Find where the given text appears and provide that cell's center as [x, y] coordinate. 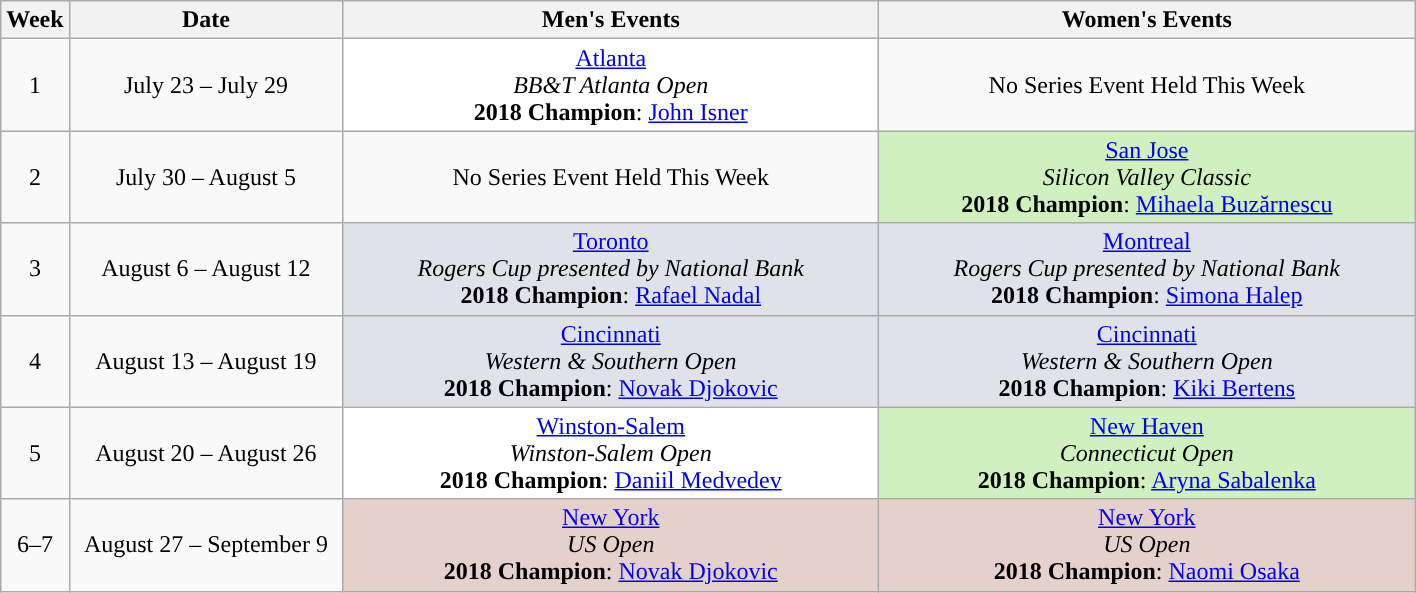
3 [35, 269]
August 6 – August 12 [206, 269]
5 [35, 453]
New York US Open2018 Champion: Novak Djokovic [611, 545]
1 [35, 85]
CincinnatiWestern & Southern Open2018 Champion: Kiki Bertens [1147, 361]
New Haven Connecticut Open2018 Champion: Aryna Sabalenka [1147, 453]
Winston-Salem Winston-Salem Open2018 Champion: Daniil Medvedev [611, 453]
August 20 – August 26 [206, 453]
Women's Events [1147, 20]
San JoseSilicon Valley Classic2018 Champion: Mihaela Buzărnescu [1147, 177]
6–7 [35, 545]
Date [206, 20]
August 13 – August 19 [206, 361]
AtlantaBB&T Atlanta Open2018 Champion: John Isner [611, 85]
TorontoRogers Cup presented by National Bank2018 Champion: Rafael Nadal [611, 269]
MontrealRogers Cup presented by National Bank2018 Champion: Simona Halep [1147, 269]
New York US Open2018 Champion: Naomi Osaka [1147, 545]
August 27 – September 9 [206, 545]
2 [35, 177]
Men's Events [611, 20]
Week [35, 20]
July 23 – July 29 [206, 85]
July 30 – August 5 [206, 177]
CincinnatiWestern & Southern Open2018 Champion: Novak Djokovic [611, 361]
4 [35, 361]
